Capture the cell that displays the provided text and extract its [x, y] central coordinate. 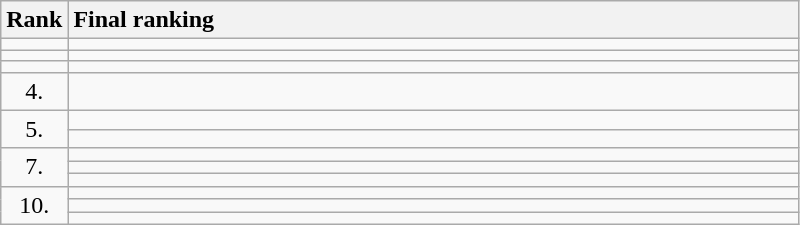
7. [34, 167]
Rank [34, 20]
5. [34, 129]
Final ranking [434, 20]
4. [34, 91]
10. [34, 205]
